Output the (X, Y) coordinate of the center of the cell containing the given text.  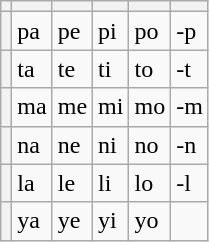
li (111, 183)
-t (190, 69)
ta (32, 69)
pa (32, 31)
pi (111, 31)
ya (32, 221)
ne (72, 145)
-p (190, 31)
na (32, 145)
la (32, 183)
-m (190, 107)
te (72, 69)
-n (190, 145)
to (150, 69)
ma (32, 107)
yi (111, 221)
ye (72, 221)
ti (111, 69)
mo (150, 107)
yo (150, 221)
no (150, 145)
le (72, 183)
lo (150, 183)
mi (111, 107)
po (150, 31)
me (72, 107)
ni (111, 145)
pe (72, 31)
-l (190, 183)
